Extract the [X, Y] coordinate from the center of the cell holding the provided text.  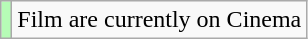
Film are currently on Cinema [160, 20]
